Scan for the cell matching the given text and deliver its [X, Y] coordinate at center. 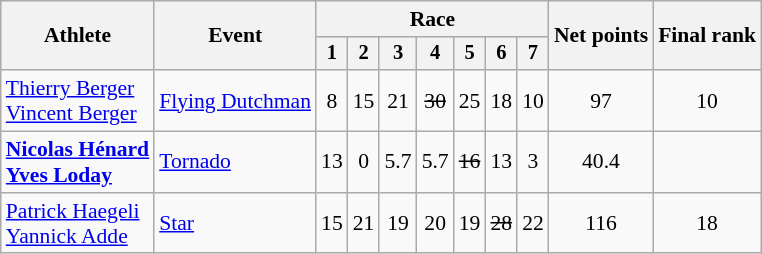
Athlete [78, 36]
8 [332, 100]
6 [501, 54]
28 [501, 224]
Net points [601, 36]
Thierry BergerVincent Berger [78, 100]
7 [533, 54]
4 [436, 54]
Star [235, 224]
1 [332, 54]
Flying Dutchman [235, 100]
116 [601, 224]
Event [235, 36]
22 [533, 224]
Patrick HaegeliYannick Adde [78, 224]
Race [432, 19]
30 [436, 100]
97 [601, 100]
40.4 [601, 162]
Nicolas HénardYves Loday [78, 162]
0 [364, 162]
5 [470, 54]
2 [364, 54]
16 [470, 162]
Tornado [235, 162]
20 [436, 224]
Final rank [707, 36]
25 [470, 100]
